Return [x, y] of the center of cell containing provided text 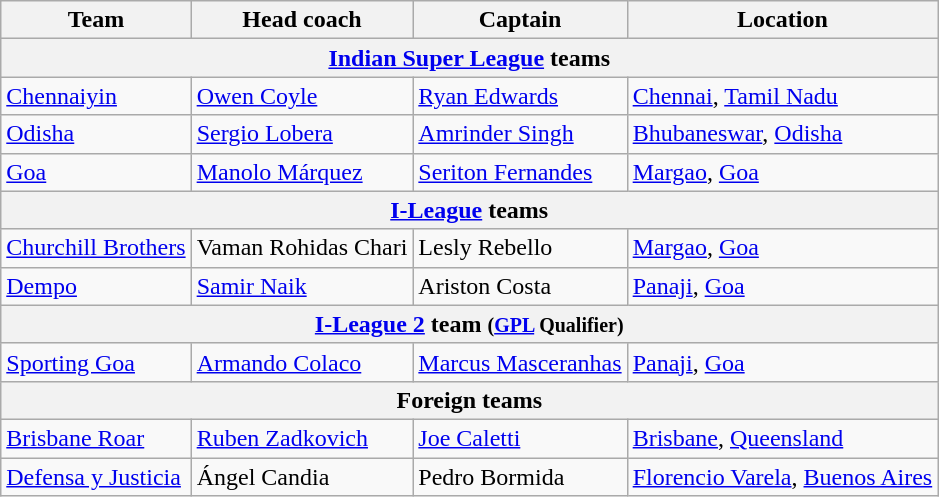
Seriton Fernandes [520, 172]
Location [782, 20]
Defensa y Justicia [96, 477]
Brisbane Roar [96, 438]
Armando Colaco [302, 362]
Owen Coyle [302, 96]
Chennaiyin [96, 96]
Captain [520, 20]
Head coach [302, 20]
Pedro Bormida [520, 477]
Indian Super League teams [470, 58]
Vaman Rohidas Chari [302, 248]
Amrinder Singh [520, 134]
Chennai, Tamil Nadu [782, 96]
Team [96, 20]
Ruben Zadkovich [302, 438]
Churchill Brothers [96, 248]
Samir Naik [302, 286]
Joe Caletti [520, 438]
Ryan Edwards [520, 96]
Dempo [96, 286]
Foreign teams [470, 400]
Brisbane, Queensland [782, 438]
Florencio Varela, Buenos Aires [782, 477]
I-League teams [470, 210]
Manolo Márquez [302, 172]
Marcus Masceranhas [520, 362]
Ángel Candia [302, 477]
Lesly Rebello [520, 248]
Sergio Lobera [302, 134]
Sporting Goa [96, 362]
Odisha [96, 134]
I-League 2 team (GPL Qualifier) [470, 324]
Bhubaneswar, Odisha [782, 134]
Goa [96, 172]
Ariston Costa [520, 286]
